Identify which cell holds the provided text, then report its [X, Y] central coordinate. 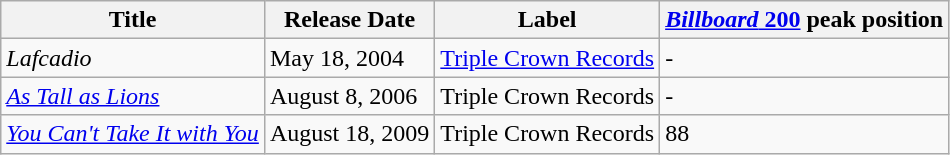
Billboard 200 peak position [804, 20]
Title [133, 20]
May 18, 2004 [349, 58]
88 [804, 134]
Release Date [349, 20]
August 18, 2009 [349, 134]
As Tall as Lions [133, 96]
Lafcadio [133, 58]
You Can't Take It with You [133, 134]
August 8, 2006 [349, 96]
Label [548, 20]
